Identify which cell holds the provided text, then report its [x, y] central coordinate. 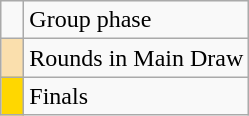
Group phase [136, 20]
Finals [136, 96]
Rounds in Main Draw [136, 58]
